Locate the cell with the specified text and output its (x, y) center coordinate. 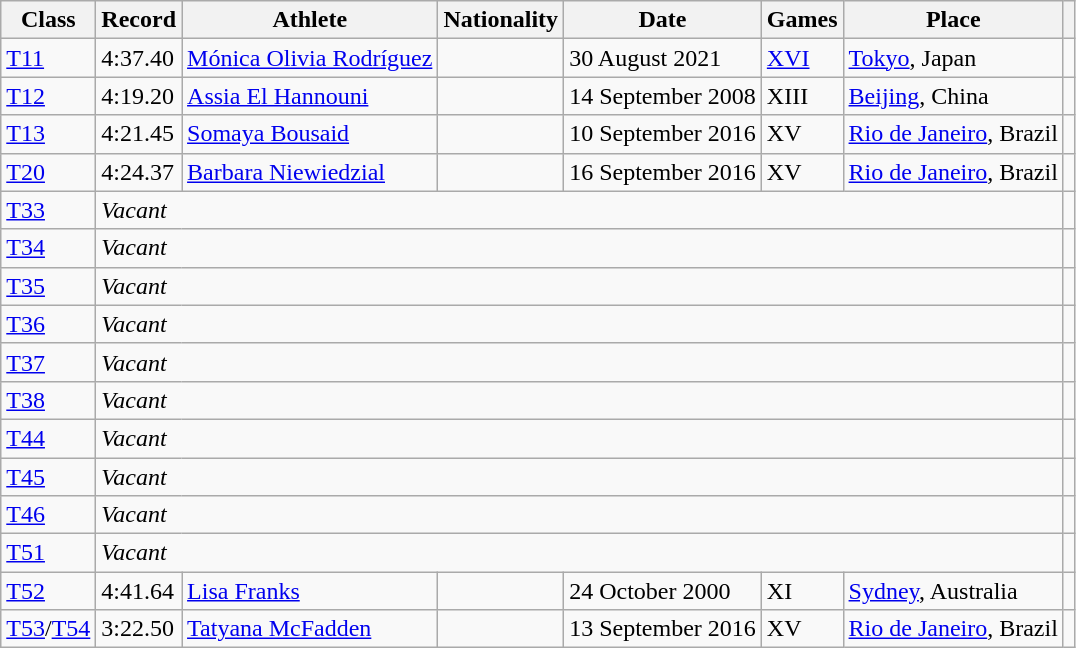
T38 (48, 400)
T33 (48, 210)
T13 (48, 134)
Date (663, 20)
T36 (48, 324)
Nationality (501, 20)
4:19.20 (139, 96)
Barbara Niewiedzial (310, 172)
Place (953, 20)
XIII (802, 96)
13 September 2016 (663, 629)
4:24.37 (139, 172)
14 September 2008 (663, 96)
Lisa Franks (310, 591)
T44 (48, 438)
Class (48, 20)
T52 (48, 591)
24 October 2000 (663, 591)
Games (802, 20)
T45 (48, 477)
10 September 2016 (663, 134)
T35 (48, 286)
Assia El Hannouni (310, 96)
Sydney, Australia (953, 591)
T51 (48, 553)
XVI (802, 58)
Somaya Bousaid (310, 134)
30 August 2021 (663, 58)
T11 (48, 58)
T46 (48, 515)
T12 (48, 96)
4:41.64 (139, 591)
T20 (48, 172)
16 September 2016 (663, 172)
3:22.50 (139, 629)
4:37.40 (139, 58)
Athlete (310, 20)
Beijing, China (953, 96)
XI (802, 591)
T53/T54 (48, 629)
4:21.45 (139, 134)
Tokyo, Japan (953, 58)
Tatyana McFadden (310, 629)
Mónica Olivia Rodríguez (310, 58)
T37 (48, 362)
Record (139, 20)
T34 (48, 248)
